Provide the [x, y] coordinate of the cell's center where the given text is located.  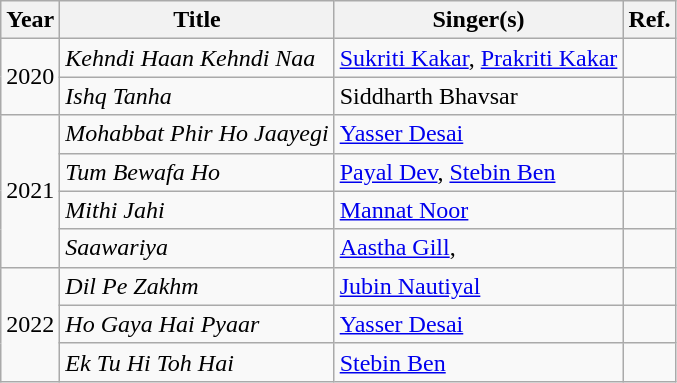
Ishq Tanha [197, 96]
Year [30, 20]
2022 [30, 324]
Saawariya [197, 248]
Stebin Ben [478, 362]
2020 [30, 77]
2021 [30, 191]
Payal Dev, Stebin Ben [478, 172]
Aastha Gill, [478, 248]
Singer(s) [478, 20]
Mithi Jahi [197, 210]
Dil Pe Zakhm [197, 286]
Ek Tu Hi Toh Hai [197, 362]
Jubin Nautiyal [478, 286]
Kehndi Haan Kehndi Naa [197, 58]
Ho Gaya Hai Pyaar [197, 324]
Tum Bewafa Ho [197, 172]
Mannat Noor [478, 210]
Ref. [650, 20]
Title [197, 20]
Siddharth Bhavsar [478, 96]
Sukriti Kakar, Prakriti Kakar [478, 58]
Mohabbat Phir Ho Jaayegi [197, 134]
